Provide the [X, Y] coordinate of the cell's center where the given text is located.  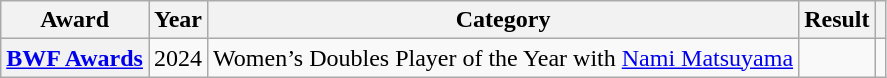
2024 [178, 58]
Result [837, 20]
Year [178, 20]
BWF Awards [75, 58]
Women’s Doubles Player of the Year with Nami Matsuyama [504, 58]
Category [504, 20]
Award [75, 20]
